Find where the given text appears and provide that cell's center as [X, Y] coordinate. 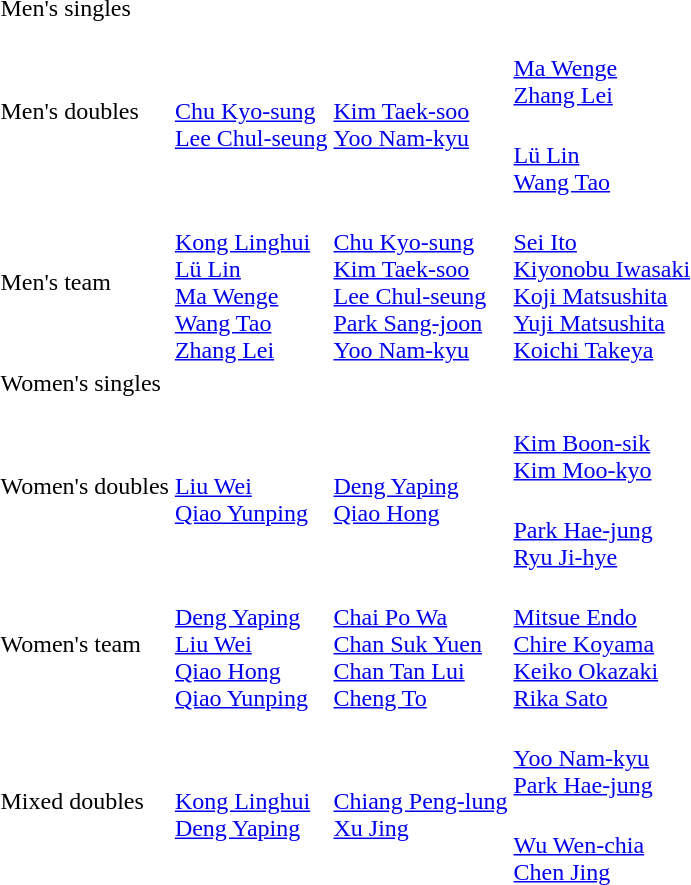
Chai Po WaChan Suk YuenChan Tan LuiCheng To [420, 644]
Kong LinghuiLü LinMa WengeWang TaoZhang Lei [251, 282]
Liu WeiQiao Yunping [251, 486]
Deng YapingQiao Hong [420, 486]
Chu Kyo-sungLee Chul-seung [251, 112]
Chu Kyo-sungKim Taek-sooLee Chul-seungPark Sang-joonYoo Nam-kyu [420, 282]
Kim Taek-sooYoo Nam-kyu [420, 112]
Deng YapingLiu WeiQiao HongQiao Yunping [251, 644]
